Output the (X, Y) coordinate of the center of the cell containing the given text.  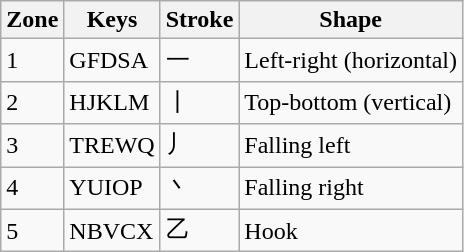
3 (32, 146)
Falling left (351, 146)
丶 (200, 188)
Shape (351, 20)
Top-bottom (vertical) (351, 102)
HJKLM (112, 102)
Falling right (351, 188)
4 (32, 188)
丿 (200, 146)
Hook (351, 230)
5 (32, 230)
1 (32, 60)
TREWQ (112, 146)
丨 (200, 102)
2 (32, 102)
Keys (112, 20)
NBVCX (112, 230)
乙 (200, 230)
Left-right (horizontal) (351, 60)
Stroke (200, 20)
一 (200, 60)
YUIOP (112, 188)
Zone (32, 20)
GFDSA (112, 60)
